Capture the cell that displays the provided text and extract its (X, Y) central coordinate. 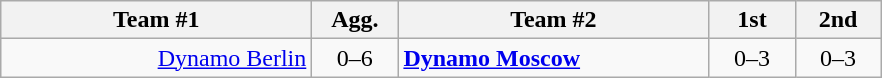
2nd (838, 20)
Dynamo Berlin (156, 58)
Team #1 (156, 20)
Dynamo Moscow (554, 58)
Agg. (355, 20)
Team #2 (554, 20)
0–6 (355, 58)
1st (752, 20)
